For the text-containing cell, return its midpoint in [x, y] coordinate format. 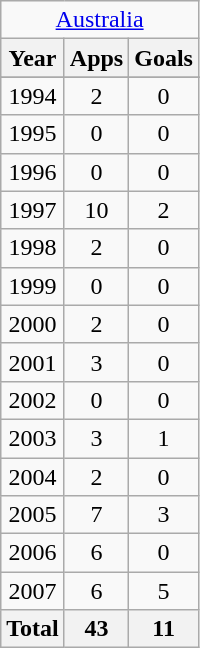
2002 [33, 400]
Apps [96, 58]
2005 [33, 515]
10 [96, 210]
5 [164, 591]
Year [33, 58]
2000 [33, 324]
1998 [33, 248]
2004 [33, 477]
2003 [33, 438]
2001 [33, 362]
43 [96, 629]
1 [164, 438]
1995 [33, 134]
11 [164, 629]
2007 [33, 591]
Australia [100, 20]
Total [33, 629]
7 [96, 515]
1999 [33, 286]
2006 [33, 553]
Goals [164, 58]
1994 [33, 96]
1997 [33, 210]
1996 [33, 172]
